Pinpoint the cell where the given text exists, returning its [X, Y] midpoint coordinate. 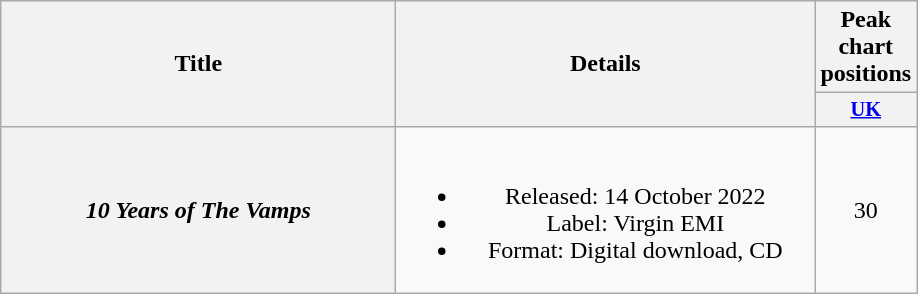
Peak chart positions [866, 47]
30 [866, 210]
Released: 14 October 2022Label: Virgin EMIFormat: Digital download, CD [606, 210]
Details [606, 64]
UK [866, 110]
Title [198, 64]
10 Years of The Vamps [198, 210]
